Determine the [X, Y] coordinate at the center of the cell enclosing the given text.  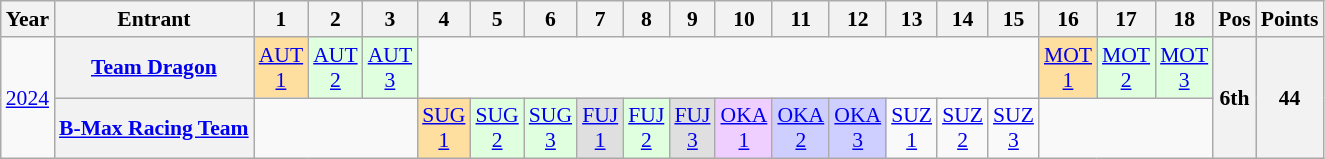
14 [962, 19]
Team Dragon [154, 68]
SUG3 [550, 128]
SUZ2 [962, 128]
12 [858, 19]
13 [912, 19]
8 [646, 19]
Points [1290, 19]
AUT3 [390, 68]
5 [496, 19]
4 [444, 19]
MOT1 [1068, 68]
15 [1014, 19]
FUJ1 [600, 128]
Pos [1234, 19]
18 [1184, 19]
44 [1290, 98]
Year [28, 19]
FUJ2 [646, 128]
9 [692, 19]
SUZ1 [912, 128]
Entrant [154, 19]
MOT2 [1126, 68]
SUZ3 [1014, 128]
11 [800, 19]
AUT1 [281, 68]
3 [390, 19]
10 [744, 19]
16 [1068, 19]
OKA2 [800, 128]
MOT3 [1184, 68]
7 [600, 19]
B-Max Racing Team [154, 128]
6 [550, 19]
SUG1 [444, 128]
AUT2 [335, 68]
1 [281, 19]
2 [335, 19]
OKA1 [744, 128]
6th [1234, 98]
OKA3 [858, 128]
17 [1126, 19]
2024 [28, 98]
SUG2 [496, 128]
FUJ3 [692, 128]
